Determine the [X, Y] coordinate at the center of the cell enclosing the given text.  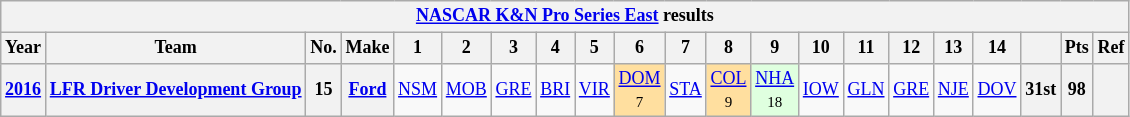
Ref [1111, 48]
NSM [418, 90]
12 [912, 48]
7 [686, 48]
10 [820, 48]
Team [175, 48]
1 [418, 48]
NASCAR K&N Pro Series East results [565, 16]
2016 [24, 90]
VIR [594, 90]
8 [728, 48]
Year [24, 48]
14 [997, 48]
BRI [556, 90]
NJE [953, 90]
15 [324, 90]
No. [324, 48]
DOV [997, 90]
LFR Driver Development Group [175, 90]
Pts [1078, 48]
4 [556, 48]
IOW [820, 90]
5 [594, 48]
98 [1078, 90]
Make [368, 48]
11 [866, 48]
Ford [368, 90]
13 [953, 48]
NHA18 [775, 90]
GLN [866, 90]
COL9 [728, 90]
9 [775, 48]
6 [640, 48]
31st [1041, 90]
3 [514, 48]
2 [466, 48]
MOB [466, 90]
DOM7 [640, 90]
STA [686, 90]
